Search for the cell housing the specified text and yield its [x, y] center coordinate. 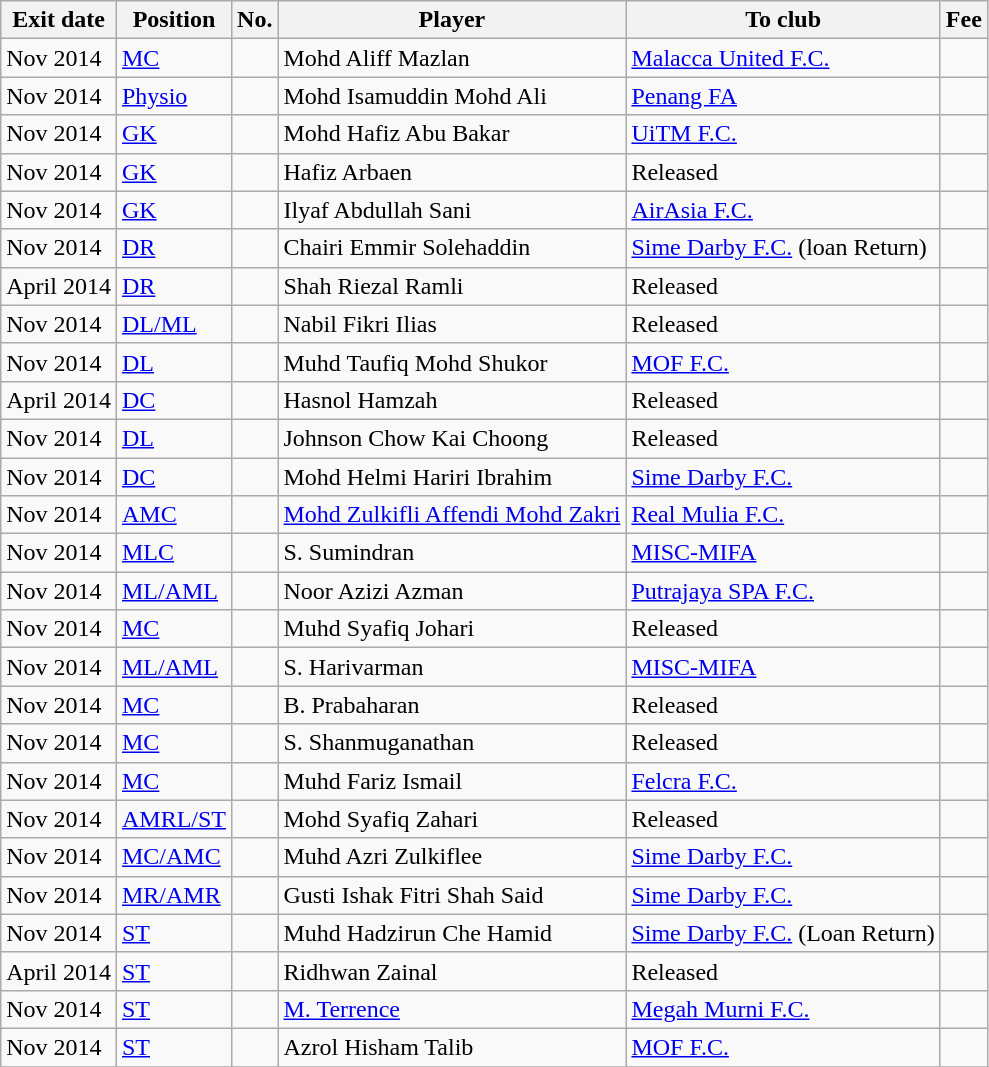
Mohd Aliff Mazlan [452, 58]
Hafiz Arbaen [452, 172]
Putrajaya SPA F.C. [783, 591]
S. Shanmuganathan [452, 743]
Penang FA [783, 96]
Mohd Hafiz Abu Bakar [452, 134]
AMRL/ST [174, 819]
Malacca United F.C. [783, 58]
To club [783, 20]
Azrol Hisham Talib [452, 1047]
MR/AMR [174, 895]
Muhd Taufiq Mohd Shukor [452, 362]
Ilyaf Abdullah Sani [452, 210]
Sime Darby F.C. (loan Return) [783, 248]
Shah Riezal Ramli [452, 286]
Muhd Azri Zulkiflee [452, 857]
DL/ML [174, 324]
Muhd Fariz Ismail [452, 781]
Ridhwan Zainal [452, 971]
Fee [964, 20]
Position [174, 20]
Johnson Chow Kai Choong [452, 438]
No. [255, 20]
M. Terrence [452, 1009]
B. Prabaharan [452, 705]
Gusti Ishak Fitri Shah Said [452, 895]
Noor Azizi Azman [452, 591]
Exit date [59, 20]
AMC [174, 515]
Megah Murni F.C. [783, 1009]
S. Harivarman [452, 667]
Real Mulia F.C. [783, 515]
AirAsia F.C. [783, 210]
Mohd Isamuddin Mohd Ali [452, 96]
MC/AMC [174, 857]
Muhd Syafiq Johari [452, 629]
Chairi Emmir Solehaddin [452, 248]
Mohd Helmi Hariri Ibrahim [452, 477]
Nabil Fikri Ilias [452, 324]
Player [452, 20]
Mohd Zulkifli Affendi Mohd Zakri [452, 515]
MLC [174, 553]
Sime Darby F.C. (Loan Return) [783, 933]
Physio [174, 96]
Mohd Syafiq Zahari [452, 819]
Hasnol Hamzah [452, 400]
Felcra F.C. [783, 781]
S. Sumindran [452, 553]
Muhd Hadzirun Che Hamid [452, 933]
UiTM F.C. [783, 134]
